Provide the (X, Y) coordinate of the cell's center where the given text is located.  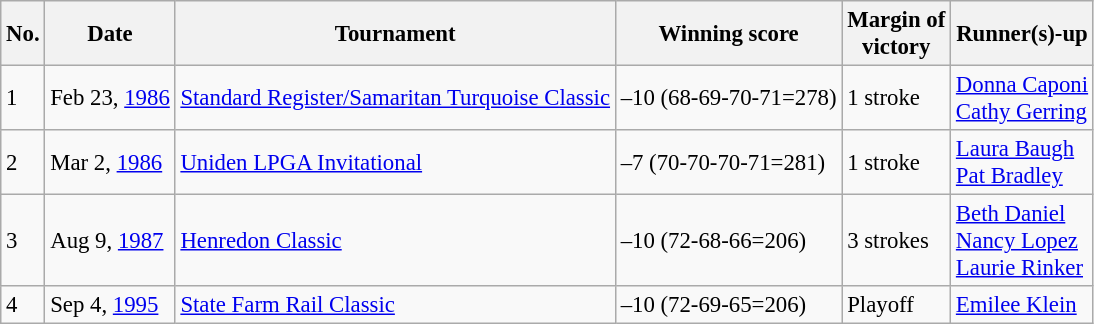
State Farm Rail Classic (395, 305)
Laura Baugh Pat Bradley (1022, 162)
3 strokes (896, 241)
Aug 9, 1987 (110, 241)
Sep 4, 1995 (110, 305)
3 (23, 241)
Mar 2, 1986 (110, 162)
Standard Register/Samaritan Turquoise Classic (395, 98)
No. (23, 34)
–10 (72-69-65=206) (728, 305)
Winning score (728, 34)
–10 (72-68-66=206) (728, 241)
Uniden LPGA Invitational (395, 162)
–10 (68-69-70-71=278) (728, 98)
Tournament (395, 34)
4 (23, 305)
1 (23, 98)
Date (110, 34)
Runner(s)-up (1022, 34)
2 (23, 162)
Beth Daniel Nancy Lopez Laurie Rinker (1022, 241)
Playoff (896, 305)
Margin ofvictory (896, 34)
Feb 23, 1986 (110, 98)
–7 (70-70-70-71=281) (728, 162)
Emilee Klein (1022, 305)
Henredon Classic (395, 241)
Donna Caponi Cathy Gerring (1022, 98)
